Return (x, y) of the center of cell containing provided text 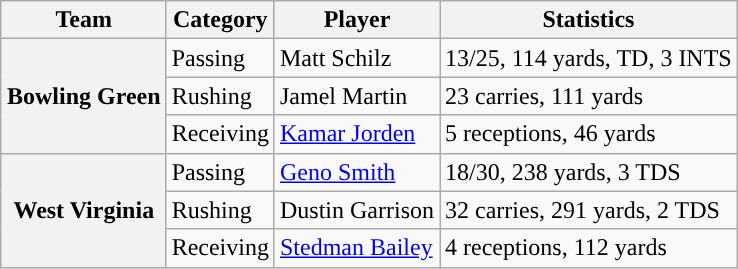
32 carries, 291 yards, 2 TDS (589, 210)
13/25, 114 yards, TD, 3 INTS (589, 58)
Team (84, 20)
West Virginia (84, 210)
Matt Schilz (356, 58)
23 carries, 111 yards (589, 96)
Dustin Garrison (356, 210)
4 receptions, 112 yards (589, 248)
Jamel Martin (356, 96)
5 receptions, 46 yards (589, 134)
Category (220, 20)
Bowling Green (84, 96)
Player (356, 20)
Statistics (589, 20)
18/30, 238 yards, 3 TDS (589, 172)
Geno Smith (356, 172)
Stedman Bailey (356, 248)
Kamar Jorden (356, 134)
